Output the (X, Y) coordinate of the center of the cell containing the given text.  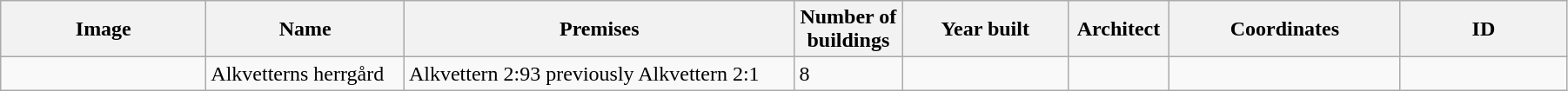
Image (104, 29)
Alkvettern 2:93 previously Alkvettern 2:1 (599, 74)
8 (848, 74)
Year built (985, 29)
Coordinates (1284, 29)
ID (1483, 29)
Number ofbuildings (848, 29)
Name (305, 29)
Architect (1119, 29)
Premises (599, 29)
Alkvetterns herrgård (305, 74)
